Scan for the cell matching the given text and deliver its [X, Y] coordinate at center. 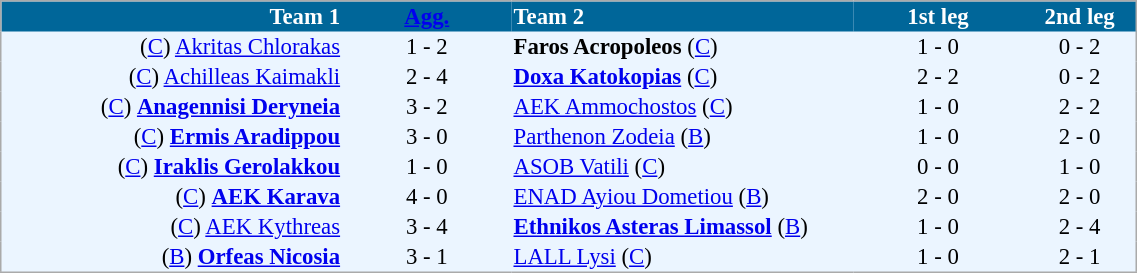
Faros Acropoleos (C) [682, 47]
(B) Orfeas Nicosia [172, 257]
3 - 1 [427, 257]
(C) AEK Karava [172, 197]
4 - 0 [427, 197]
(C) Ermis Aradippou [172, 137]
(C) Akritas Chlorakas [172, 47]
3 - 0 [427, 137]
1 - 2 [427, 47]
(C) Achilleas Kaimakli [172, 77]
Parthenon Zodeia (B) [682, 137]
Team 2 [682, 16]
Ethnikos Asteras Limassol (B) [682, 227]
2nd leg [1080, 16]
ENAD Ayiou Dometiou (B) [682, 197]
ASOB Vatili (C) [682, 167]
1st leg [938, 16]
3 - 4 [427, 227]
LALL Lysi (C) [682, 257]
AEK Ammochostos (C) [682, 107]
(C) AEK Kythreas [172, 227]
Doxa Katokopias (C) [682, 77]
Agg. [427, 16]
(C) Anagennisi Deryneia [172, 107]
Team 1 [172, 16]
2 - 1 [1080, 257]
0 - 0 [938, 167]
(C) Iraklis Gerolakkou [172, 167]
3 - 2 [427, 107]
